For the text-containing cell, return its midpoint in [X, Y] coordinate format. 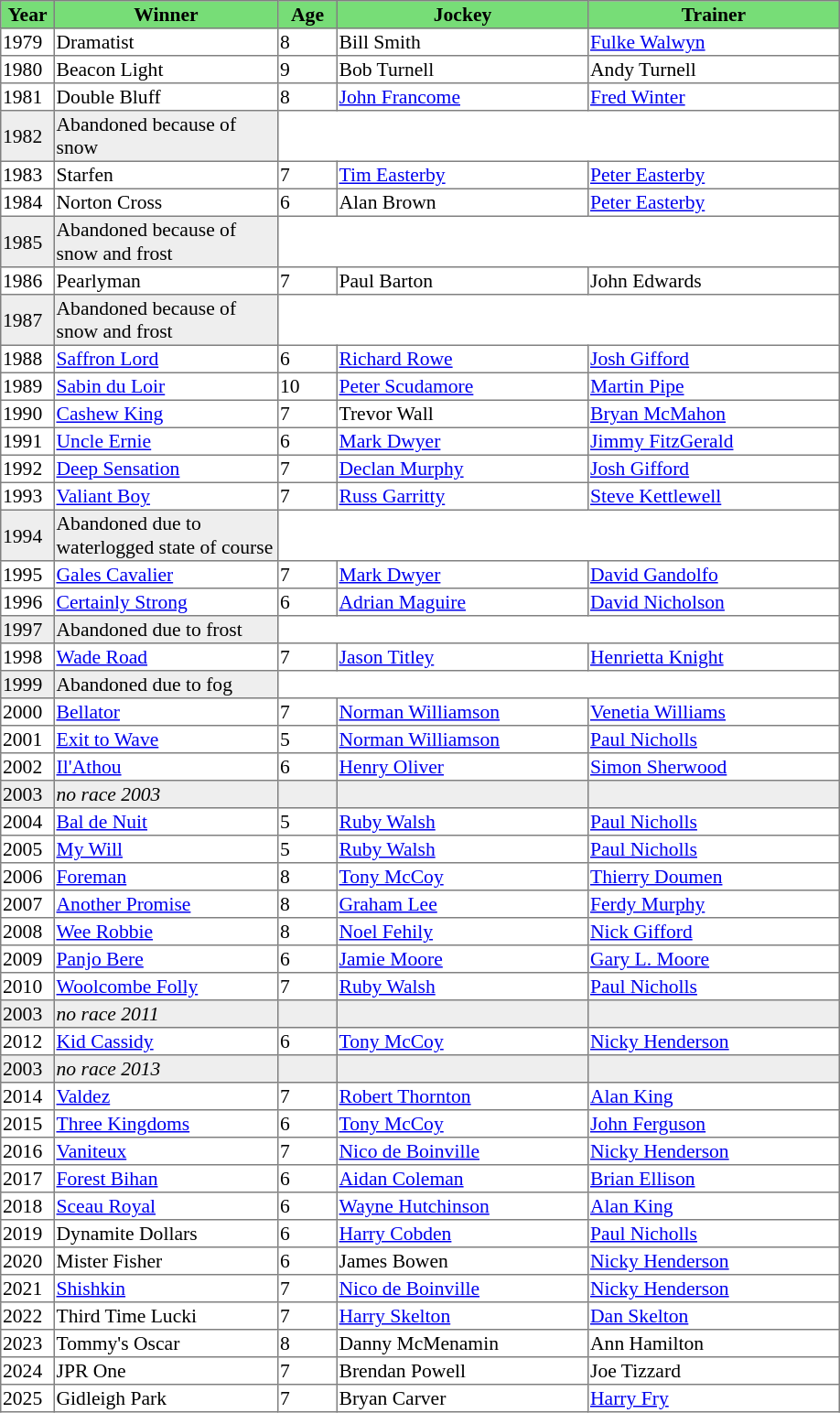
2008 [27, 932]
Mister Fisher [166, 1261]
2022 [27, 1316]
Andy Turnell [714, 70]
2024 [27, 1371]
Sceau Royal [166, 1206]
David Nicholson [714, 602]
Abandoned because of snow [166, 136]
Abandoned due to frost [166, 630]
Peter Scudamore [462, 386]
Declan Murphy [462, 469]
Henrietta Knight [714, 657]
2018 [27, 1206]
2014 [27, 1096]
Abandoned due to waterlogged state of course [166, 535]
2009 [27, 959]
Abandoned due to fog [166, 685]
John Edwards [714, 281]
Pearlyman [166, 281]
2020 [27, 1261]
Graham Lee [462, 904]
1995 [27, 575]
1983 [27, 175]
Bryan McMahon [714, 414]
1985 [27, 242]
Sabin du Loir [166, 386]
9 [307, 70]
Three Kingdoms [166, 1124]
Exit to Wave [166, 739]
2001 [27, 739]
Age [307, 15]
Certainly Strong [166, 602]
JPR One [166, 1371]
Dynamite Dollars [166, 1234]
Robert Thornton [462, 1096]
no race 2011 [166, 1014]
Ferdy Murphy [714, 904]
2004 [27, 822]
2002 [27, 767]
Double Bluff [166, 97]
Dramatist [166, 42]
Tommy's Oscar [166, 1343]
1994 [27, 535]
1979 [27, 42]
Martin Pipe [714, 386]
2023 [27, 1343]
2006 [27, 877]
2007 [27, 904]
1982 [27, 136]
Uncle Ernie [166, 441]
Bob Turnell [462, 70]
Beacon Light [166, 70]
Noel Fehily [462, 932]
Brian Ellison [714, 1179]
2015 [27, 1124]
Wee Robbie [166, 932]
Dan Skelton [714, 1316]
Starfen [166, 175]
Forest Bihan [166, 1179]
Il'Athou [166, 767]
Henry Oliver [462, 767]
Russ Garritty [462, 496]
Vaniteux [166, 1151]
1988 [27, 359]
1990 [27, 414]
Gales Cavalier [166, 575]
2000 [27, 712]
Ann Hamilton [714, 1343]
Wayne Hutchinson [462, 1206]
2016 [27, 1151]
Bill Smith [462, 42]
Jason Titley [462, 657]
Jockey [462, 15]
Nick Gifford [714, 932]
Tim Easterby [462, 175]
Bal de Nuit [166, 822]
Shishkin [166, 1289]
1992 [27, 469]
Norton Cross [166, 202]
2025 [27, 1398]
John Ferguson [714, 1124]
1993 [27, 496]
Brendan Powell [462, 1371]
David Gandolfo [714, 575]
Gidleigh Park [166, 1398]
Thierry Doumen [714, 877]
Fred Winter [714, 97]
Adrian Maguire [462, 602]
2021 [27, 1289]
1987 [27, 320]
1984 [27, 202]
1996 [27, 602]
2012 [27, 1041]
Cashew King [166, 414]
no race 2013 [166, 1069]
Steve Kettlewell [714, 496]
Harry Fry [714, 1398]
Valdez [166, 1096]
1989 [27, 386]
Foreman [166, 877]
1980 [27, 70]
Saffron Lord [166, 359]
Wade Road [166, 657]
Bellator [166, 712]
Winner [166, 15]
1986 [27, 281]
no race 2003 [166, 794]
Fulke Walwyn [714, 42]
Alan Brown [462, 202]
Gary L. Moore [714, 959]
James Bowen [462, 1261]
Valiant Boy [166, 496]
2017 [27, 1179]
Paul Barton [462, 281]
2005 [27, 849]
Harry Cobden [462, 1234]
Woolcombe Folly [166, 987]
2010 [27, 987]
Harry Skelton [462, 1316]
Joe Tizzard [714, 1371]
Deep Sensation [166, 469]
Third Time Lucki [166, 1316]
Another Promise [166, 904]
1991 [27, 441]
Bryan Carver [462, 1398]
2019 [27, 1234]
Kid Cassidy [166, 1041]
My Will [166, 849]
John Francome [462, 97]
1997 [27, 630]
1998 [27, 657]
Year [27, 15]
Trevor Wall [462, 414]
Richard Rowe [462, 359]
1981 [27, 97]
Jamie Moore [462, 959]
Jimmy FitzGerald [714, 441]
Simon Sherwood [714, 767]
Panjo Bere [166, 959]
Aidan Coleman [462, 1179]
Danny McMenamin [462, 1343]
Trainer [714, 15]
Venetia Williams [714, 712]
1999 [27, 685]
10 [307, 386]
